From the cell containing the given text, extract its center point as [X, Y] coordinate. 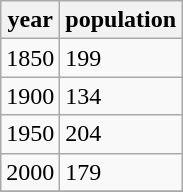
1900 [30, 96]
2000 [30, 172]
134 [121, 96]
year [30, 20]
population [121, 20]
1850 [30, 58]
179 [121, 172]
1950 [30, 134]
199 [121, 58]
204 [121, 134]
